Provide the [X, Y] coordinate of the cell's center where the given text is located.  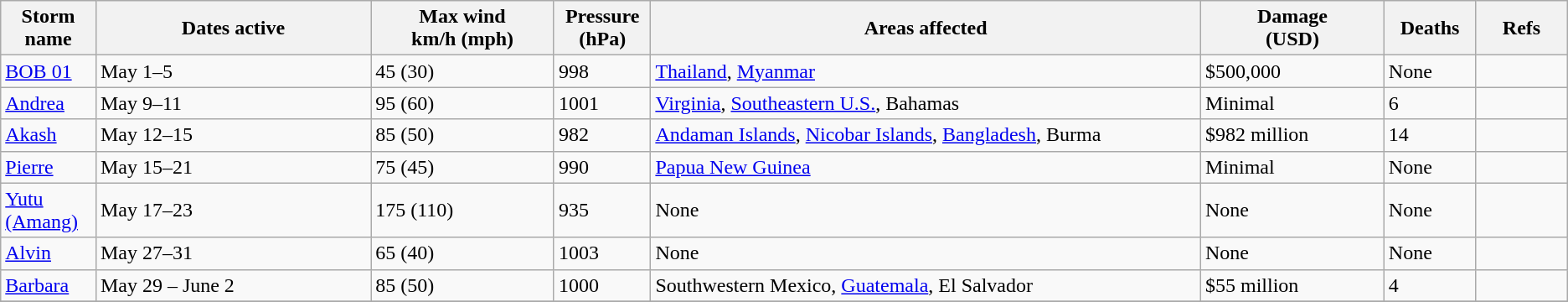
990 [601, 167]
Andaman Islands, Nicobar Islands, Bangladesh, Burma [926, 135]
95 (60) [462, 103]
May 12–15 [233, 135]
$982 million [1292, 135]
982 [601, 135]
Pressure(hPa) [601, 29]
Areas affected [926, 29]
Papua New Guinea [926, 167]
75 (45) [462, 167]
Refs [1522, 29]
May 29 – June 2 [233, 285]
Yutu (Amang) [49, 210]
45 (30) [462, 71]
4 [1429, 285]
Deaths [1429, 29]
Barbara [49, 285]
BOB 01 [49, 71]
Damage(USD) [1292, 29]
May 27–31 [233, 253]
1000 [601, 285]
Pierre [49, 167]
Southwestern Mexico, Guatemala, El Salvador [926, 285]
175 (110) [462, 210]
65 (40) [462, 253]
$55 million [1292, 285]
$500,000 [1292, 71]
Andrea [49, 103]
Storm name [49, 29]
May 9–11 [233, 103]
Virginia, Southeastern U.S., Bahamas [926, 103]
14 [1429, 135]
998 [601, 71]
May 17–23 [233, 210]
May 1–5 [233, 71]
Max windkm/h (mph) [462, 29]
935 [601, 210]
Dates active [233, 29]
May 15–21 [233, 167]
Alvin [49, 253]
1001 [601, 103]
Thailand, Myanmar [926, 71]
6 [1429, 103]
1003 [601, 253]
Akash [49, 135]
